Pinpoint the cell where the given text exists, returning its [x, y] midpoint coordinate. 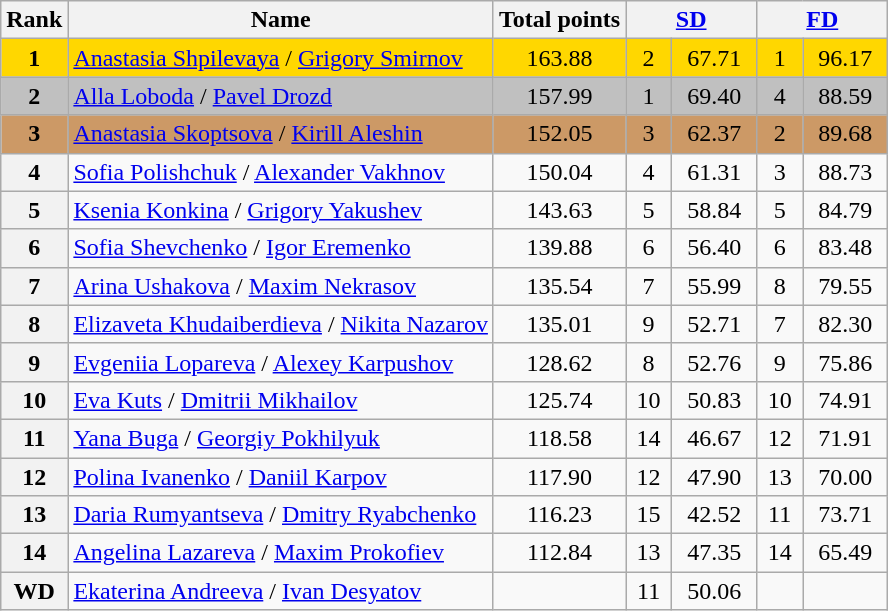
70.00 [846, 477]
118.58 [559, 438]
47.35 [714, 553]
75.86 [846, 362]
89.68 [846, 134]
139.88 [559, 248]
88.59 [846, 96]
79.55 [846, 286]
117.90 [559, 477]
58.84 [714, 210]
Anastasia Skoptsova / Kirill Aleshin [281, 134]
42.52 [714, 515]
150.04 [559, 172]
82.30 [846, 324]
Ksenia Konkina / Grigory Yakushev [281, 210]
96.17 [846, 58]
FD [822, 20]
Sofia Polishchuk / Alexander Vakhnov [281, 172]
55.99 [714, 286]
135.01 [559, 324]
52.71 [714, 324]
62.37 [714, 134]
SD [692, 20]
52.76 [714, 362]
WD [34, 591]
112.84 [559, 553]
56.40 [714, 248]
50.83 [714, 400]
125.74 [559, 400]
163.88 [559, 58]
50.06 [714, 591]
61.31 [714, 172]
Sofia Shevchenko / Igor Eremenko [281, 248]
65.49 [846, 553]
88.73 [846, 172]
73.71 [846, 515]
116.23 [559, 515]
Alla Loboda / Pavel Drozd [281, 96]
135.54 [559, 286]
47.90 [714, 477]
Total points [559, 20]
Eva Kuts / Dmitrii Mikhailov [281, 400]
Anastasia Shpilevaya / Grigory Smirnov [281, 58]
Polina Ivanenko / Daniil Karpov [281, 477]
Arina Ushakova / Maxim Nekrasov [281, 286]
Evgeniia Lopareva / Alexey Karpushov [281, 362]
Yana Buga / Georgiy Pokhilyuk [281, 438]
74.91 [846, 400]
Daria Rumyantseva / Dmitry Ryabchenko [281, 515]
Angelina Lazareva / Maxim Prokofiev [281, 553]
Ekaterina Andreeva / Ivan Desyatov [281, 591]
83.48 [846, 248]
152.05 [559, 134]
Name [281, 20]
69.40 [714, 96]
128.62 [559, 362]
67.71 [714, 58]
143.63 [559, 210]
71.91 [846, 438]
157.99 [559, 96]
84.79 [846, 210]
Elizaveta Khudaiberdieva / Nikita Nazarov [281, 324]
Rank [34, 20]
15 [649, 515]
46.67 [714, 438]
